Detect which cell encompasses the target text, then output its [X, Y] center coordinate. 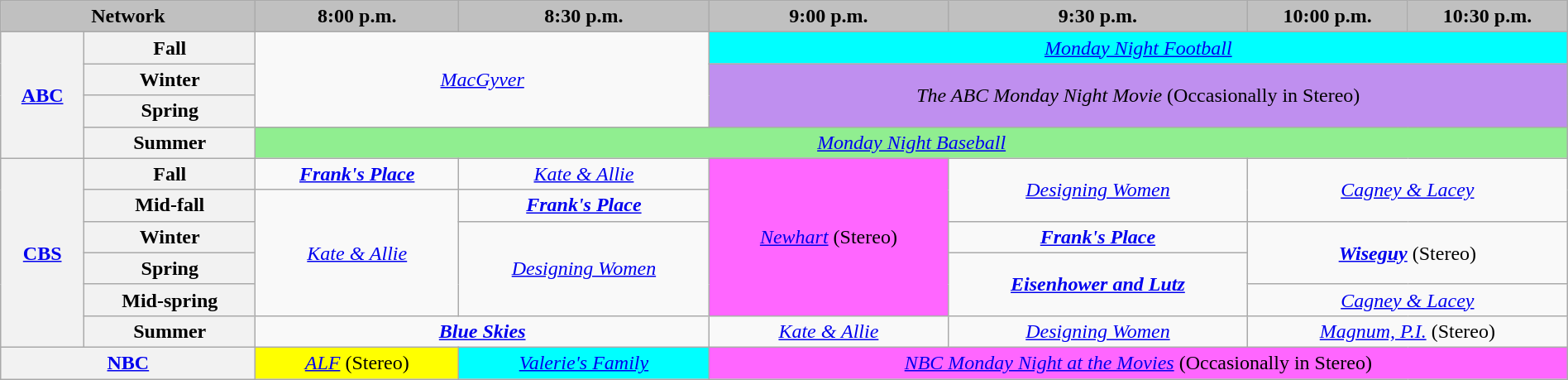
NBC [128, 363]
Newhart (Stereo) [829, 237]
Magnum, P.I. (Stereo) [1408, 331]
Monday Night Football [1138, 48]
Monday Night Baseball [911, 142]
Mid-fall [170, 205]
ALF (Stereo) [357, 363]
Mid-spring [170, 300]
NBC Monday Night at the Movies (Occasionally in Stereo) [1138, 363]
Wiseguy (Stereo) [1408, 253]
MacGyver [482, 79]
Network [128, 17]
CBS [43, 253]
Valerie's Family [584, 363]
9:00 p.m. [829, 17]
10:00 p.m. [1327, 17]
8:30 p.m. [584, 17]
Eisenhower and Lutz [1097, 284]
10:30 p.m. [1487, 17]
Blue Skies [482, 331]
The ABC Monday Night Movie (Occasionally in Stereo) [1138, 95]
9:30 p.m. [1097, 17]
ABC [43, 95]
8:00 p.m. [357, 17]
